Locate the cell with the specified text and output its [x, y] center coordinate. 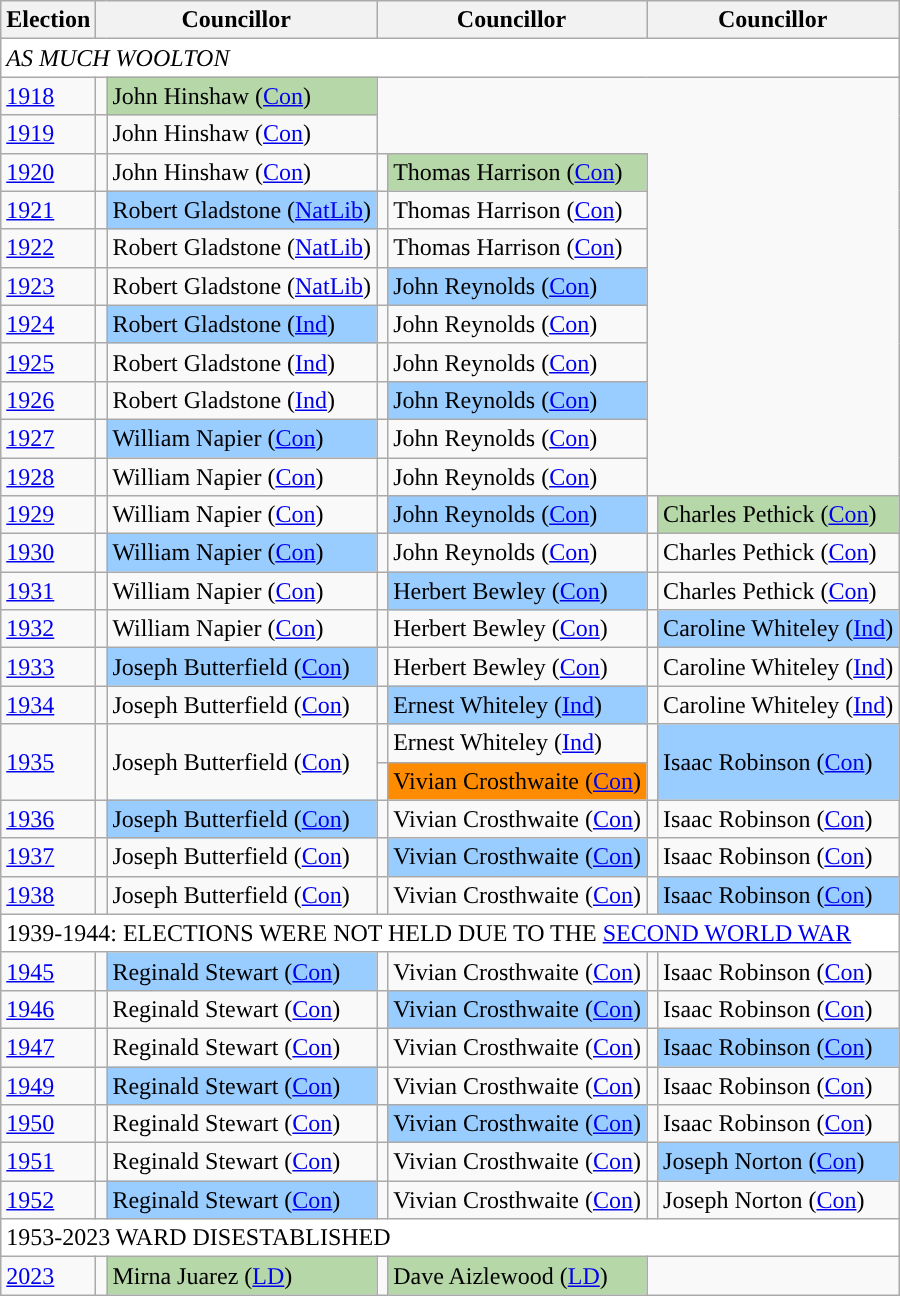
1937 [48, 857]
AS MUCH WOOLTON [450, 58]
1945 [48, 971]
1933 [48, 667]
1922 [48, 248]
1951 [48, 1162]
1924 [48, 324]
1932 [48, 629]
1921 [48, 210]
1953-2023 WARD DISESTABLISHED [450, 1238]
1946 [48, 1009]
Election [48, 20]
1920 [48, 172]
1930 [48, 553]
2023 [48, 1276]
1931 [48, 591]
1939-1944: ELECTIONS WERE NOT HELD DUE TO THE SECOND WORLD WAR [450, 933]
1919 [48, 134]
1950 [48, 1124]
1923 [48, 286]
Mirna Juarez (LD) [242, 1276]
Dave Aizlewood (LD) [518, 1276]
1935 [48, 762]
1918 [48, 96]
1925 [48, 362]
1938 [48, 895]
1952 [48, 1200]
1927 [48, 438]
1928 [48, 477]
1936 [48, 819]
1934 [48, 705]
1926 [48, 400]
1929 [48, 515]
1947 [48, 1047]
1949 [48, 1085]
